Search for the cell housing the specified text and yield its [x, y] center coordinate. 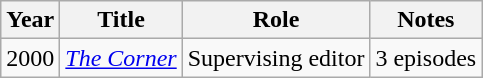
3 episodes [426, 58]
The Corner [121, 58]
Title [121, 20]
Supervising editor [276, 58]
Year [30, 20]
Notes [426, 20]
2000 [30, 58]
Role [276, 20]
